Search for the cell housing the specified text and yield its [x, y] center coordinate. 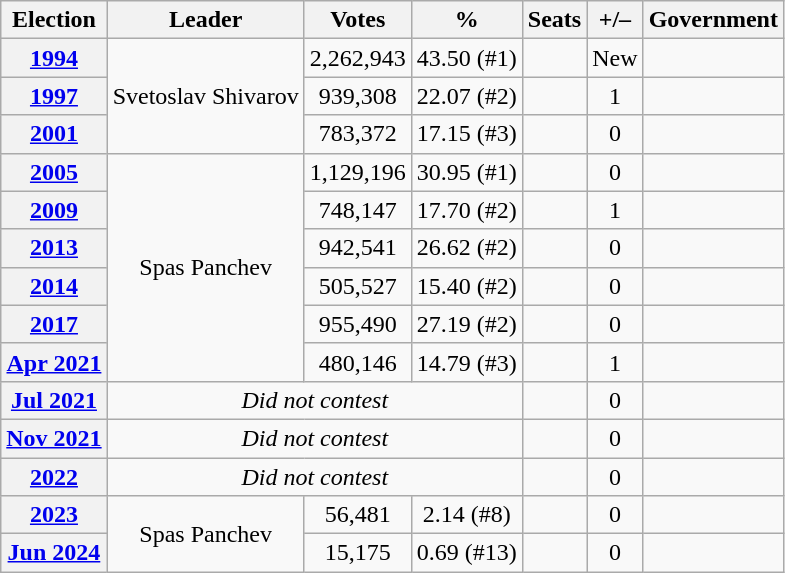
505,527 [358, 286]
56,481 [358, 515]
0.69 (#13) [466, 553]
27.19 (#2) [466, 324]
2013 [54, 248]
22.07 (#2) [466, 96]
+/– [615, 20]
Apr 2021 [54, 362]
2023 [54, 515]
1,129,196 [358, 172]
Jul 2021 [54, 400]
% [466, 20]
17.15 (#3) [466, 134]
939,308 [358, 96]
2022 [54, 477]
Svetoslav Shivarov [206, 96]
Votes [358, 20]
Government [713, 20]
1994 [54, 58]
15.40 (#2) [466, 286]
955,490 [358, 324]
New [615, 58]
2,262,943 [358, 58]
2.14 (#8) [466, 515]
Election [54, 20]
2014 [54, 286]
2005 [54, 172]
942,541 [358, 248]
783,372 [358, 134]
Leader [206, 20]
Seats [554, 20]
43.50 (#1) [466, 58]
2009 [54, 210]
26.62 (#2) [466, 248]
15,175 [358, 553]
480,146 [358, 362]
1997 [54, 96]
2001 [54, 134]
14.79 (#3) [466, 362]
17.70 (#2) [466, 210]
Jun 2024 [54, 553]
2017 [54, 324]
Nov 2021 [54, 438]
748,147 [358, 210]
30.95 (#1) [466, 172]
